Capture the cell that displays the provided text and extract its [x, y] central coordinate. 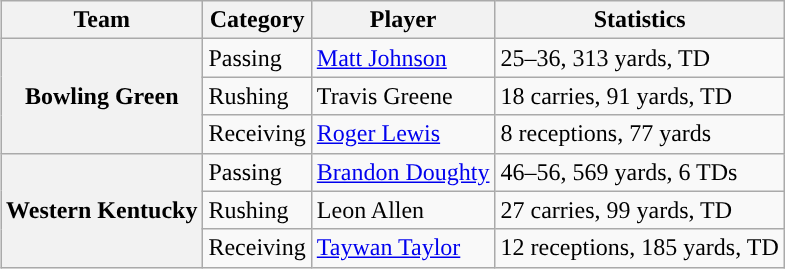
12 receptions, 185 yards, TD [640, 248]
8 receptions, 77 yards [640, 134]
Bowling Green [102, 96]
Travis Greene [403, 96]
Taywan Taylor [403, 248]
Western Kentucky [102, 210]
Brandon Doughty [403, 172]
Statistics [640, 20]
Player [403, 20]
Matt Johnson [403, 58]
46–56, 569 yards, 6 TDs [640, 172]
Category [257, 20]
27 carries, 99 yards, TD [640, 210]
25–36, 313 yards, TD [640, 58]
Team [102, 20]
Leon Allen [403, 210]
Roger Lewis [403, 134]
18 carries, 91 yards, TD [640, 96]
